Locate the cell with the specified text and output its (X, Y) center coordinate. 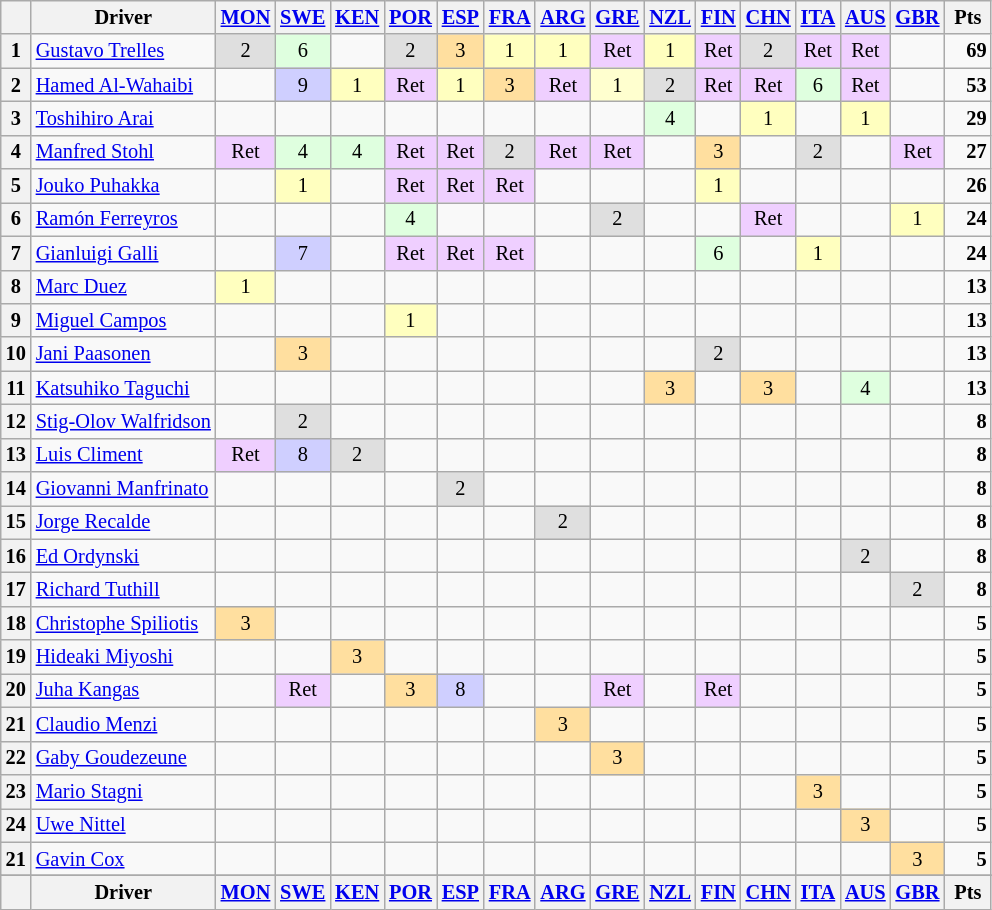
Giovanni Manfrinato (124, 489)
Uwe Nittel (124, 825)
Stig-Olov Walfridson (124, 421)
Ed Ordynski (124, 556)
14 (16, 489)
Luis Climent (124, 455)
Manfred Stohl (124, 152)
Miguel Campos (124, 320)
53 (968, 85)
Toshihiro Arai (124, 118)
Gustavo Trelles (124, 51)
Jouko Puhakka (124, 186)
Gavin Cox (124, 859)
Christophe Spiliotis (124, 623)
18 (16, 623)
Hideaki Miyoshi (124, 657)
23 (16, 791)
Claudio Menzi (124, 724)
17 (16, 589)
Juha Kangas (124, 690)
Hamed Al-Wahaibi (124, 85)
29 (968, 118)
22 (16, 758)
69 (968, 51)
Mario Stagni (124, 791)
16 (16, 556)
Ramón Ferreyros (124, 219)
Katsuhiko Taguchi (124, 388)
10 (16, 354)
12 (16, 421)
27 (968, 152)
Jani Paasonen (124, 354)
Richard Tuthill (124, 589)
26 (968, 186)
20 (16, 690)
Marc Duez (124, 287)
11 (16, 388)
Gaby Goudezeune (124, 758)
15 (16, 522)
19 (16, 657)
Jorge Recalde (124, 522)
Gianluigi Galli (124, 253)
